From the cell containing the given text, extract its center point as (x, y) coordinate. 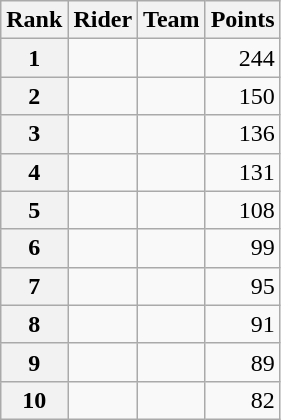
150 (242, 96)
1 (34, 58)
7 (34, 286)
108 (242, 210)
244 (242, 58)
4 (34, 172)
8 (34, 324)
91 (242, 324)
89 (242, 362)
10 (34, 400)
Team (172, 20)
99 (242, 248)
95 (242, 286)
Rider (103, 20)
136 (242, 134)
5 (34, 210)
9 (34, 362)
82 (242, 400)
131 (242, 172)
Rank (34, 20)
2 (34, 96)
6 (34, 248)
Points (242, 20)
3 (34, 134)
